Locate the cell with the specified text and output its [X, Y] center coordinate. 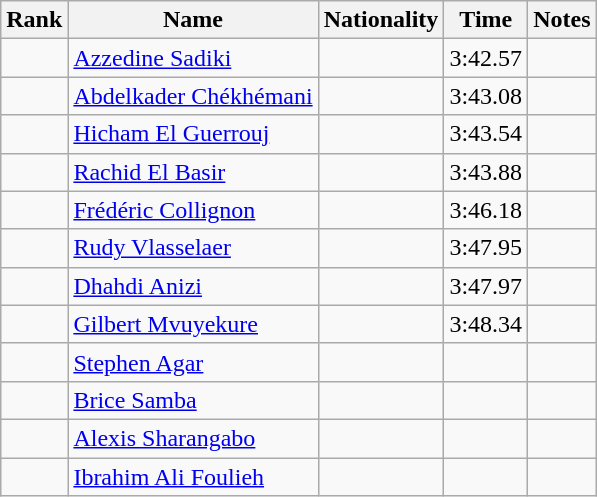
Rachid El Basir [193, 172]
Rudy Vlasselaer [193, 248]
3:42.57 [486, 58]
Alexis Sharangabo [193, 438]
Gilbert Mvuyekure [193, 324]
Brice Samba [193, 400]
Abdelkader Chékhémani [193, 96]
Dhahdi Anizi [193, 286]
Name [193, 20]
3:47.95 [486, 248]
Notes [562, 20]
3:43.88 [486, 172]
3:47.97 [486, 286]
Nationality [381, 20]
Azzedine Sadiki [193, 58]
3:43.08 [486, 96]
Time [486, 20]
Frédéric Collignon [193, 210]
Stephen Agar [193, 362]
3:46.18 [486, 210]
Rank [34, 20]
3:48.34 [486, 324]
Ibrahim Ali Foulieh [193, 477]
3:43.54 [486, 134]
Hicham El Guerrouj [193, 134]
